Capture the cell that displays the provided text and extract its (X, Y) central coordinate. 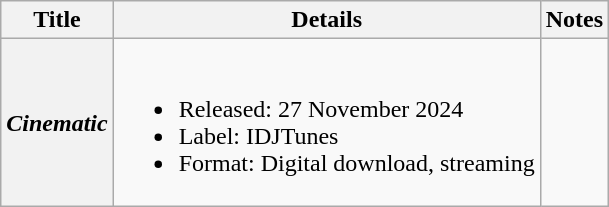
Cinematic (57, 122)
Details (326, 20)
Released: 27 November 2024Label: IDJTunesFormat: Digital download, streaming (326, 122)
Title (57, 20)
Notes (574, 20)
